Pinpoint the cell where the given text exists, returning its (X, Y) midpoint coordinate. 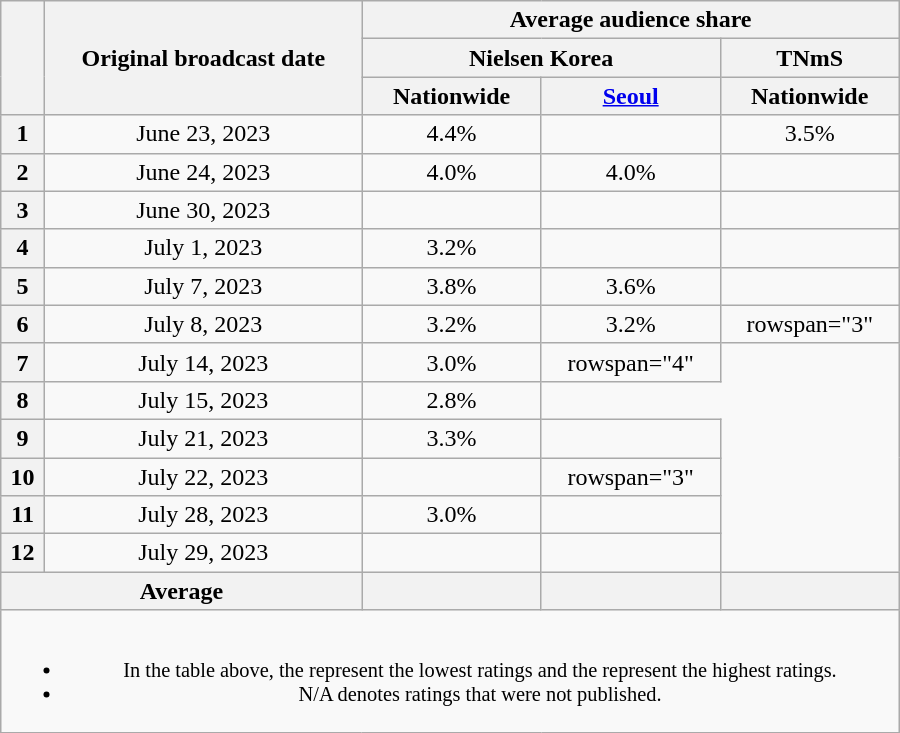
July 8, 2023 (203, 324)
Nielsen Korea (541, 58)
2.8% (452, 400)
July 21, 2023 (203, 438)
Average (182, 591)
7 (23, 362)
4 (23, 248)
July 28, 2023 (203, 515)
TNmS (810, 58)
3.6% (630, 286)
5 (23, 286)
July 14, 2023 (203, 362)
Original broadcast date (203, 58)
June 30, 2023 (203, 210)
9 (23, 438)
1 (23, 134)
July 29, 2023 (203, 553)
Average audience share (630, 20)
10 (23, 477)
6 (23, 324)
In the table above, the represent the lowest ratings and the represent the highest ratings.N/A denotes ratings that were not published. (450, 671)
June 23, 2023 (203, 134)
3.5% (810, 134)
July 7, 2023 (203, 286)
8 (23, 400)
July 1, 2023 (203, 248)
2 (23, 172)
4.4% (452, 134)
11 (23, 515)
3 (23, 210)
3.3% (452, 438)
Seoul (630, 96)
June 24, 2023 (203, 172)
July 22, 2023 (203, 477)
12 (23, 553)
3.8% (452, 286)
rowspan="4" (630, 362)
July 15, 2023 (203, 400)
